Scan for the cell matching the given text and deliver its (X, Y) coordinate at center. 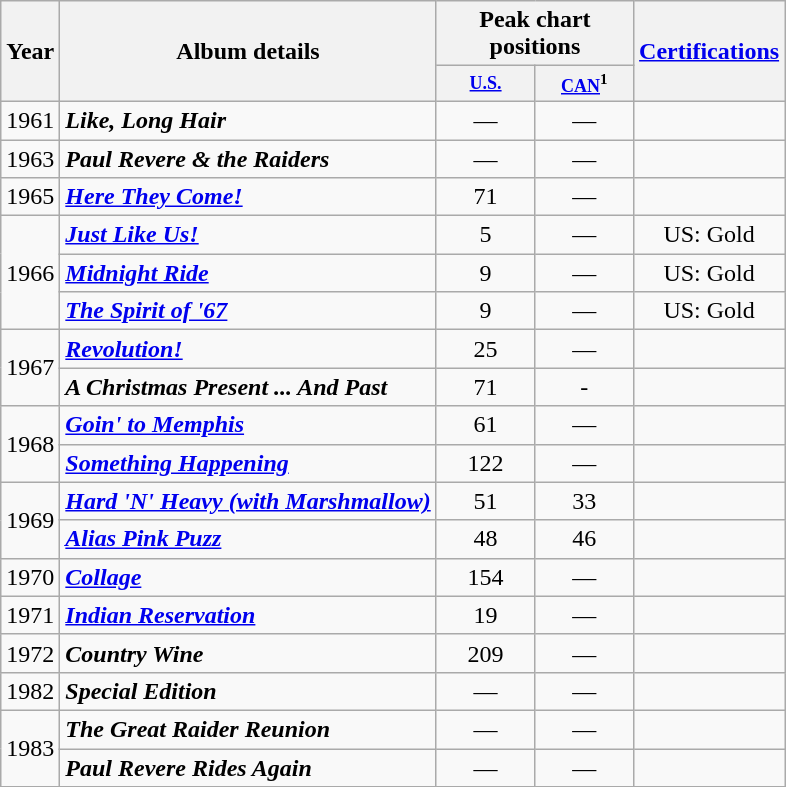
19 (486, 615)
Hard 'N' Heavy (with Marshmallow) (248, 501)
209 (486, 653)
Country Wine (248, 653)
The Great Raider Reunion (248, 729)
Indian Reservation (248, 615)
The Spirit of '67 (248, 311)
1982 (30, 691)
1968 (30, 444)
1969 (30, 520)
1972 (30, 653)
U.S. (486, 84)
Like, Long Hair (248, 120)
Just Like Us! (248, 235)
154 (486, 577)
1971 (30, 615)
Peak chart positions (534, 34)
51 (486, 501)
1967 (30, 368)
1966 (30, 273)
Paul Revere & the Raiders (248, 159)
1983 (30, 748)
Alias Pink Puzz (248, 539)
48 (486, 539)
Revolution! (248, 349)
Midnight Ride (248, 273)
Goin' to Memphis (248, 425)
61 (486, 425)
Here They Come! (248, 197)
A Christmas Present ... And Past (248, 387)
Something Happening (248, 463)
Special Edition (248, 691)
1963 (30, 159)
- (584, 387)
Album details (248, 52)
5 (486, 235)
122 (486, 463)
CAN1 (584, 84)
Year (30, 52)
1965 (30, 197)
33 (584, 501)
25 (486, 349)
Certifications (710, 52)
46 (584, 539)
Collage (248, 577)
Paul Revere Rides Again (248, 768)
1970 (30, 577)
1961 (30, 120)
